Pinpoint the cell where the given text exists, returning its (x, y) midpoint coordinate. 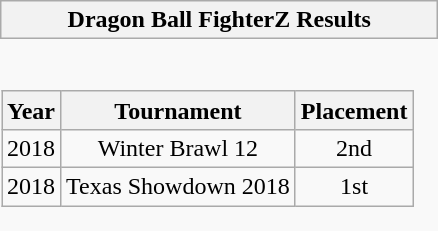
1st (354, 186)
Placement (354, 110)
Year (32, 110)
Dragon Ball FighterZ Results (220, 20)
Tournament (178, 110)
Winter Brawl 12 (178, 148)
2nd (354, 148)
Year Tournament Placement 2018 Winter Brawl 12 2nd 2018 Texas Showdown 2018 1st (220, 134)
Texas Showdown 2018 (178, 186)
